Find where the given text appears and provide that cell's center as [X, Y] coordinate. 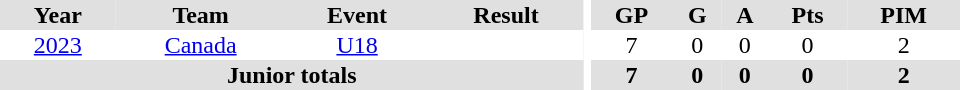
Year [58, 15]
G [698, 15]
PIM [904, 15]
2023 [58, 45]
GP [631, 15]
Result [506, 15]
Junior totals [292, 75]
A [745, 15]
Event [358, 15]
U18 [358, 45]
Canada [201, 45]
Team [201, 15]
Pts [808, 15]
